Determine the [x, y] coordinate at the center of the cell enclosing the given text.  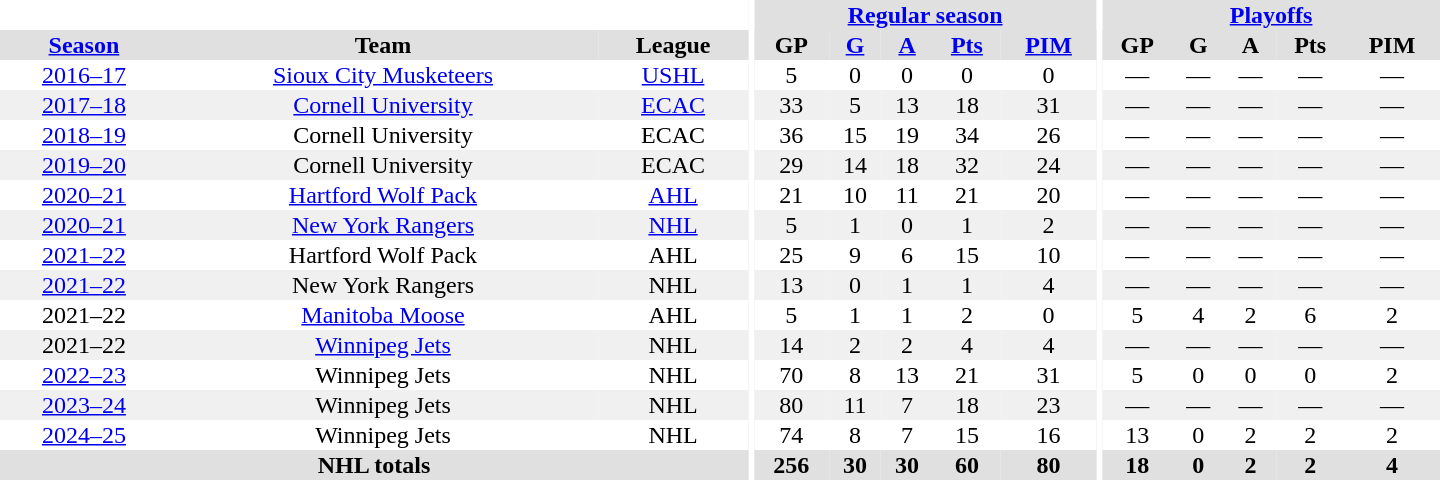
70 [792, 375]
34 [967, 135]
2017–18 [84, 105]
23 [1049, 405]
20 [1049, 195]
29 [792, 165]
32 [967, 165]
2018–19 [84, 135]
USHL [673, 75]
Sioux City Musketeers [383, 75]
2022–23 [84, 375]
Playoffs [1271, 15]
Team [383, 45]
2024–25 [84, 435]
36 [792, 135]
256 [792, 465]
Regular season [926, 15]
33 [792, 105]
26 [1049, 135]
74 [792, 435]
9 [855, 255]
16 [1049, 435]
League [673, 45]
60 [967, 465]
24 [1049, 165]
2019–20 [84, 165]
Season [84, 45]
Manitoba Moose [383, 315]
19 [907, 135]
NHL totals [374, 465]
25 [792, 255]
2016–17 [84, 75]
2023–24 [84, 405]
